Output the (x, y) coordinate of the center of the cell containing the given text.  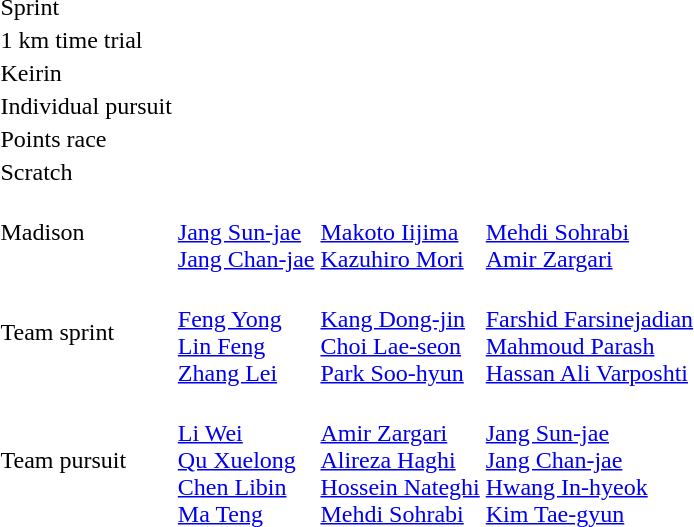
Makoto IijimaKazuhiro Mori (400, 232)
Jang Sun-jaeJang Chan-jae (246, 232)
Farshid FarsinejadianMahmoud ParashHassan Ali Varposhti (589, 332)
Mehdi SohrabiAmir Zargari (589, 232)
Feng YongLin FengZhang Lei (246, 332)
Kang Dong-jinChoi Lae-seonPark Soo-hyun (400, 332)
